Locate the cell with the specified text and output its (X, Y) center coordinate. 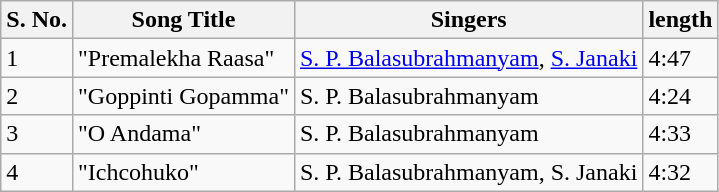
length (680, 20)
4:24 (680, 96)
4:47 (680, 58)
3 (37, 134)
"O Andama" (183, 134)
2 (37, 96)
"Goppinti Gopamma" (183, 96)
4:32 (680, 172)
S. No. (37, 20)
1 (37, 58)
"Premalekha Raasa" (183, 58)
Song Title (183, 20)
4:33 (680, 134)
"Ichcohuko" (183, 172)
4 (37, 172)
Singers (468, 20)
